Locate the cell with the specified text and output its (X, Y) center coordinate. 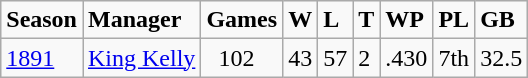
Season (42, 20)
2 (366, 58)
Games (242, 20)
43 (300, 58)
1891 (42, 58)
GB (502, 20)
PL (454, 20)
King Kelly (141, 58)
L (336, 20)
WP (406, 20)
T (366, 20)
W (300, 20)
57 (336, 58)
102 (242, 58)
Manager (141, 20)
7th (454, 58)
.430 (406, 58)
32.5 (502, 58)
